Capture the cell that displays the provided text and extract its (X, Y) central coordinate. 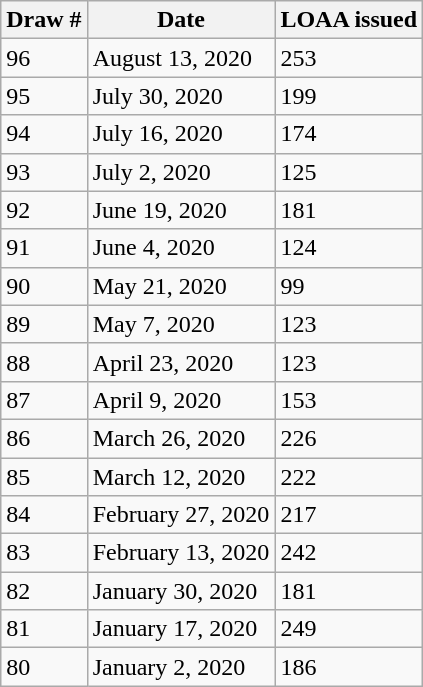
124 (349, 248)
March 12, 2020 (181, 477)
242 (349, 553)
90 (44, 286)
96 (44, 58)
249 (349, 629)
91 (44, 248)
84 (44, 515)
253 (349, 58)
July 16, 2020 (181, 134)
92 (44, 210)
222 (349, 477)
199 (349, 96)
174 (349, 134)
July 2, 2020 (181, 172)
Draw # (44, 20)
August 13, 2020 (181, 58)
April 9, 2020 (181, 400)
April 23, 2020 (181, 362)
125 (349, 172)
89 (44, 324)
February 27, 2020 (181, 515)
226 (349, 438)
217 (349, 515)
June 19, 2020 (181, 210)
80 (44, 667)
July 30, 2020 (181, 96)
95 (44, 96)
June 4, 2020 (181, 248)
86 (44, 438)
March 26, 2020 (181, 438)
January 30, 2020 (181, 591)
May 21, 2020 (181, 286)
153 (349, 400)
85 (44, 477)
LOAA issued (349, 20)
May 7, 2020 (181, 324)
186 (349, 667)
Date (181, 20)
94 (44, 134)
January 17, 2020 (181, 629)
81 (44, 629)
87 (44, 400)
January 2, 2020 (181, 667)
88 (44, 362)
82 (44, 591)
99 (349, 286)
83 (44, 553)
93 (44, 172)
February 13, 2020 (181, 553)
